Search for the cell housing the specified text and yield its (X, Y) center coordinate. 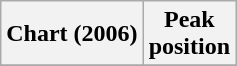
Chart (2006) (72, 34)
Peakposition (189, 34)
